Pinpoint the cell where the given text exists, returning its [x, y] midpoint coordinate. 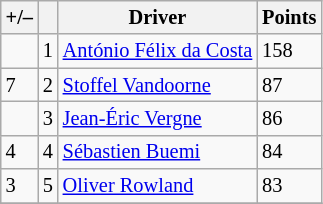
Stoffel Vandoorne [158, 85]
158 [289, 51]
+/– [20, 17]
7 [20, 85]
Jean-Éric Vergne [158, 118]
António Félix da Costa [158, 51]
83 [289, 186]
87 [289, 85]
84 [289, 152]
1 [48, 51]
5 [48, 186]
Driver [158, 17]
86 [289, 118]
2 [48, 85]
Points [289, 17]
Sébastien Buemi [158, 152]
Oliver Rowland [158, 186]
